Return [x, y] of the center of cell containing provided text 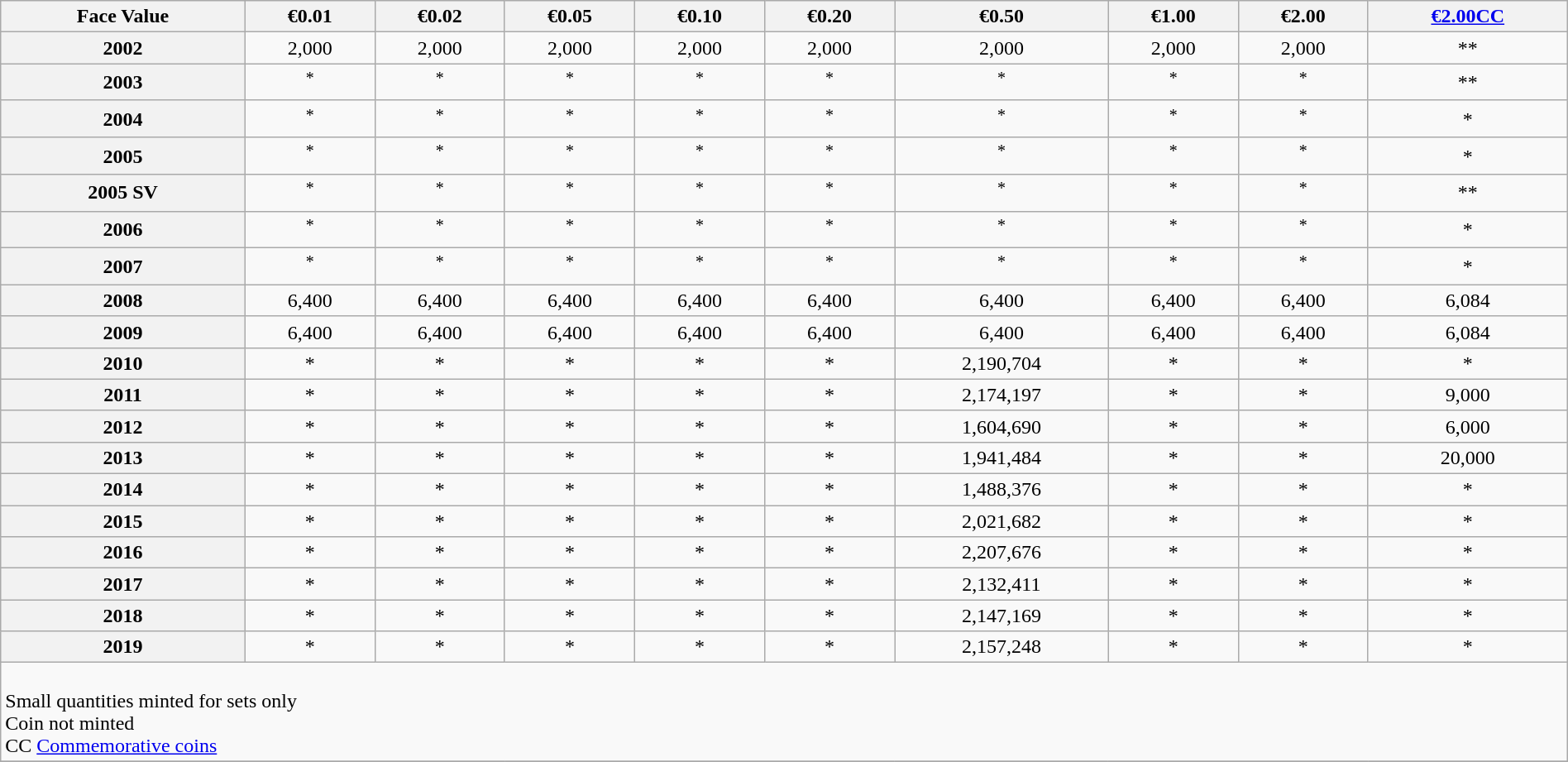
6,000 [1467, 426]
2,147,169 [1002, 616]
€0.05 [569, 17]
Face Value [123, 17]
20,000 [1467, 458]
2016 [123, 553]
2019 [123, 647]
2,157,248 [1002, 647]
€1.00 [1173, 17]
2014 [123, 490]
2002 [123, 48]
1,488,376 [1002, 490]
2015 [123, 521]
Small quantities minted for sets onlyCoin not mintedCC Commemorative coins [784, 712]
€2.00CC [1467, 17]
2003 [123, 83]
2009 [123, 332]
€0.10 [700, 17]
2017 [123, 584]
€2.00 [1303, 17]
2,174,197 [1002, 395]
2008 [123, 300]
2,207,676 [1002, 553]
2,021,682 [1002, 521]
€0.20 [830, 17]
1,604,690 [1002, 426]
2,190,704 [1002, 363]
2018 [123, 616]
€0.02 [440, 17]
2004 [123, 119]
1,941,484 [1002, 458]
2007 [123, 266]
2005 [123, 156]
€0.01 [309, 17]
2005 SV [123, 194]
2011 [123, 395]
2012 [123, 426]
2,132,411 [1002, 584]
2013 [123, 458]
9,000 [1467, 395]
€0.50 [1002, 17]
2006 [123, 230]
2010 [123, 363]
